Provide the (X, Y) coordinate of the cell's center where the given text is located.  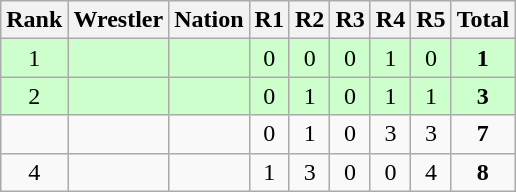
2 (34, 96)
R1 (269, 20)
Total (483, 20)
7 (483, 134)
Nation (209, 20)
R4 (390, 20)
Rank (34, 20)
R3 (350, 20)
R5 (431, 20)
8 (483, 172)
R2 (309, 20)
Wrestler (118, 20)
